Detect which cell encompasses the target text, then output its (x, y) center coordinate. 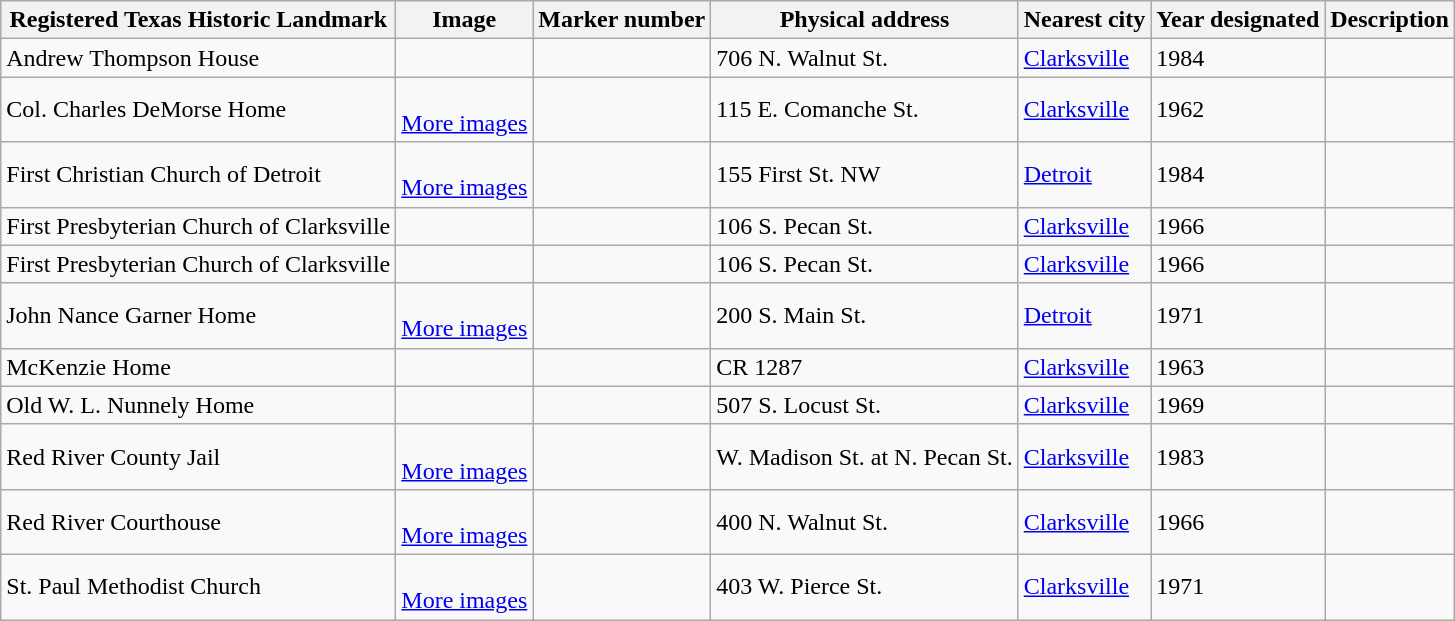
Nearest city (1084, 20)
Year designated (1238, 20)
St. Paul Methodist Church (198, 586)
Andrew Thompson House (198, 58)
Old W. L. Nunnely Home (198, 405)
1969 (1238, 405)
Red River County Jail (198, 456)
706 N. Walnut St. (865, 58)
403 W. Pierce St. (865, 586)
CR 1287 (865, 367)
115 E. Comanche St. (865, 110)
400 N. Walnut St. (865, 522)
Physical address (865, 20)
1963 (1238, 367)
Col. Charles DeMorse Home (198, 110)
Marker number (622, 20)
Red River Courthouse (198, 522)
Image (464, 20)
W. Madison St. at N. Pecan St. (865, 456)
507 S. Locust St. (865, 405)
200 S. Main St. (865, 316)
1983 (1238, 456)
First Christian Church of Detroit (198, 174)
Description (1390, 20)
1962 (1238, 110)
155 First St. NW (865, 174)
Registered Texas Historic Landmark (198, 20)
John Nance Garner Home (198, 316)
McKenzie Home (198, 367)
